Extract the (X, Y) coordinate from the center of the cell holding the provided text.  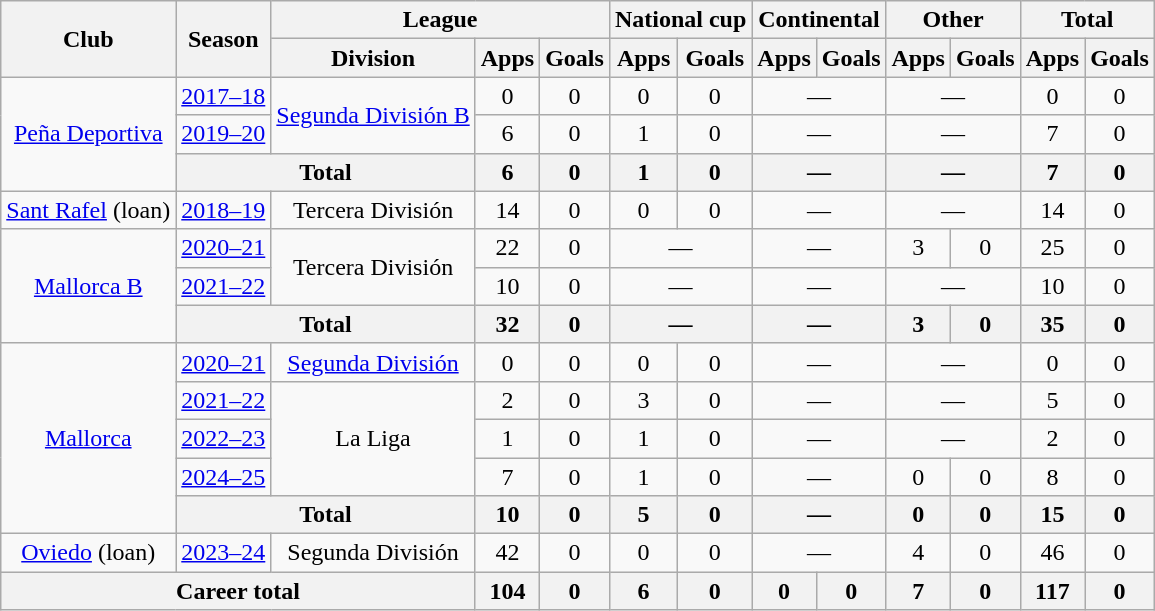
Mallorca B (88, 286)
4 (918, 553)
Club (88, 39)
46 (1052, 553)
Sant Rafel (loan) (88, 210)
104 (507, 591)
2022–23 (224, 438)
117 (1052, 591)
Division (373, 58)
Mallorca (88, 438)
8 (1052, 477)
La Liga (373, 438)
Segunda División B (373, 115)
Season (224, 39)
Continental (819, 20)
Peña Deportiva (88, 134)
2023–24 (224, 553)
Other (953, 20)
42 (507, 553)
15 (1052, 515)
Career total (238, 591)
2018–19 (224, 210)
Oviedo (loan) (88, 553)
2017–18 (224, 96)
2024–25 (224, 477)
League (440, 20)
National cup (680, 20)
32 (507, 324)
35 (1052, 324)
2019–20 (224, 134)
22 (507, 248)
25 (1052, 248)
